Capture the cell that displays the provided text and extract its [x, y] central coordinate. 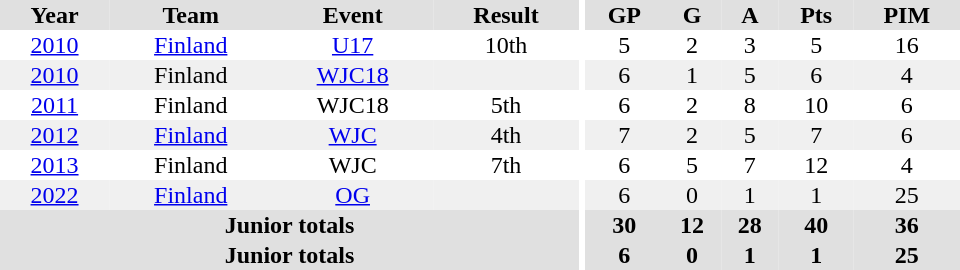
7th [506, 165]
Event [352, 15]
16 [907, 45]
8 [750, 105]
2013 [54, 165]
Pts [816, 15]
2011 [54, 105]
OG [352, 195]
5th [506, 105]
Result [506, 15]
4th [506, 135]
GP [624, 15]
28 [750, 225]
PIM [907, 15]
40 [816, 225]
2022 [54, 195]
10 [816, 105]
10th [506, 45]
36 [907, 225]
3 [750, 45]
2012 [54, 135]
A [750, 15]
30 [624, 225]
Year [54, 15]
U17 [352, 45]
Team [190, 15]
G [692, 15]
